Scan for the cell matching the given text and deliver its [x, y] coordinate at center. 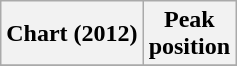
Chart (2012) [72, 34]
Peakposition [189, 34]
